Pinpoint the cell where the given text exists, returning its (x, y) midpoint coordinate. 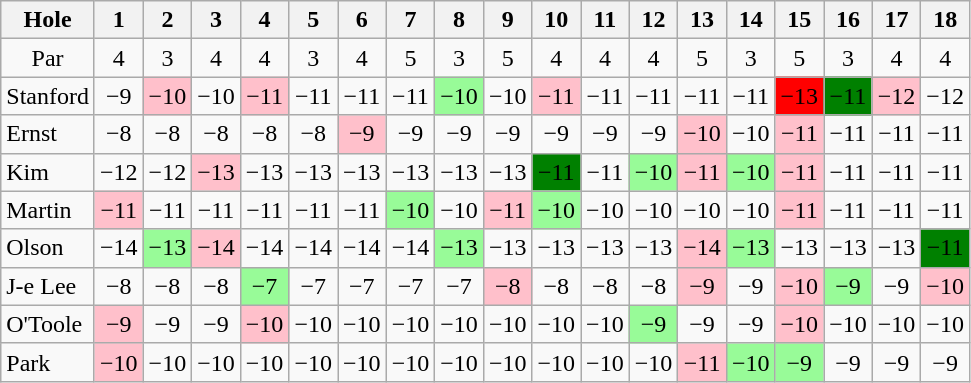
Kim (48, 172)
Ernst (48, 134)
14 (750, 20)
6 (362, 20)
12 (654, 20)
17 (896, 20)
15 (800, 20)
16 (848, 20)
Olson (48, 248)
2 (168, 20)
Stanford (48, 96)
Park (48, 362)
J-e Lee (48, 286)
8 (460, 20)
10 (556, 20)
Par (48, 58)
9 (508, 20)
Martin (48, 210)
13 (702, 20)
O'Toole (48, 324)
11 (606, 20)
1 (118, 20)
7 (410, 20)
18 (946, 20)
Hole (48, 20)
